Extract the [x, y] coordinate from the center of the cell holding the provided text.  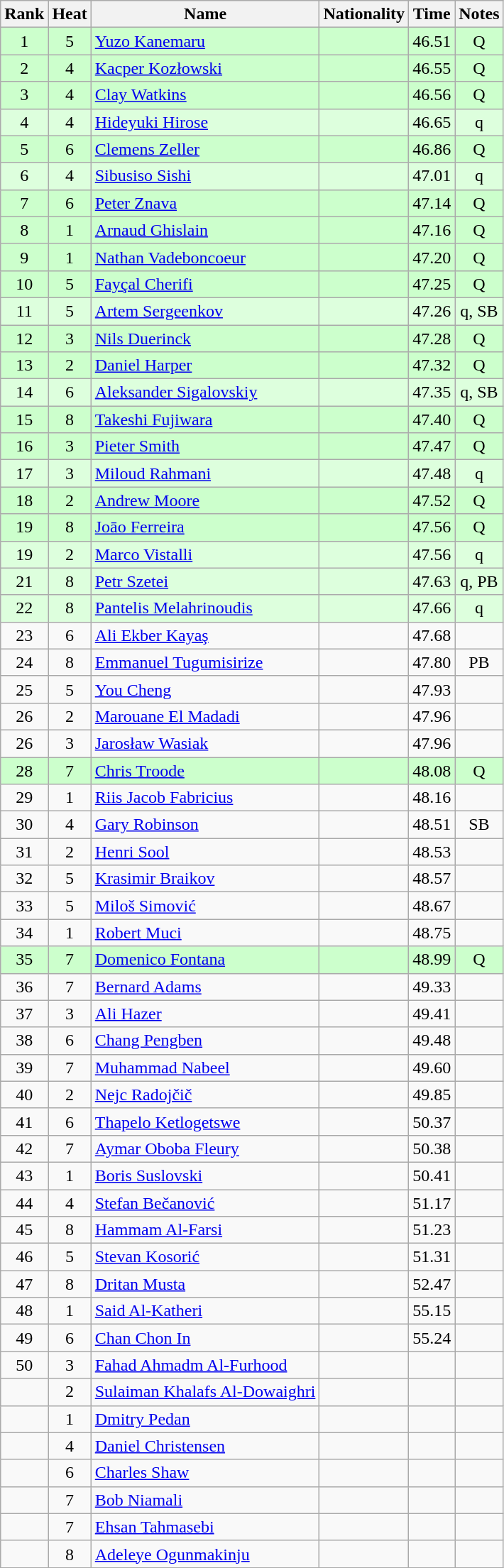
Bernard Adams [205, 987]
47.01 [432, 176]
47.48 [432, 473]
48.51 [432, 825]
Domenico Fontana [205, 960]
Petr Szetei [205, 581]
12 [24, 339]
10 [24, 284]
Daniel Harper [205, 366]
Name [205, 14]
55.15 [432, 1311]
14 [24, 393]
Fahad Ahmadm Al-Furhood [205, 1365]
48.57 [432, 879]
47.63 [432, 581]
23 [24, 635]
Chris Troode [205, 770]
Notes [479, 14]
Muhammad Nabeel [205, 1068]
48.99 [432, 960]
47.80 [432, 662]
51.17 [432, 1203]
Henri Sool [205, 852]
47 [24, 1284]
Chan Chon In [205, 1338]
46.86 [432, 149]
11 [24, 311]
Ehsan Tahmasebi [205, 1527]
Gary Robinson [205, 825]
Krasimir Braikov [205, 879]
Boris Suslovski [205, 1175]
47.20 [432, 257]
43 [24, 1175]
50.38 [432, 1148]
47.25 [432, 284]
50 [24, 1365]
Stevan Kosorić [205, 1257]
Daniel Christensen [205, 1446]
Andrew Moore [205, 500]
48.67 [432, 906]
47.35 [432, 393]
31 [24, 852]
48.75 [432, 933]
Heat [70, 14]
55.24 [432, 1338]
34 [24, 933]
47.16 [432, 230]
49.33 [432, 987]
42 [24, 1148]
Pieter Smith [205, 446]
Nathan Vadeboncoeur [205, 257]
Aleksander Sigalovskiy [205, 393]
38 [24, 1041]
Aymar Oboba Fleury [205, 1148]
47.26 [432, 311]
46.65 [432, 122]
Rank [24, 14]
Thapelo Ketlogetswe [205, 1122]
Miloš Simović [205, 906]
44 [24, 1203]
46.55 [432, 68]
Kacper Kozłowski [205, 68]
36 [24, 987]
Clay Watkins [205, 95]
17 [24, 473]
47.32 [432, 366]
50.37 [432, 1122]
9 [24, 257]
Peter Znava [205, 203]
37 [24, 1014]
48.08 [432, 770]
Clemens Zeller [205, 149]
25 [24, 689]
q, PB [479, 581]
Emmanuel Tugumisirize [205, 662]
Charles Shaw [205, 1473]
52.47 [432, 1284]
Yuzo Kanemaru [205, 41]
Said Al-Katheri [205, 1311]
32 [24, 879]
16 [24, 446]
Artem Sergeenkov [205, 311]
Robert Muci [205, 933]
Bob Niamali [205, 1500]
Ali Ekber Kayaş [205, 635]
45 [24, 1230]
49.85 [432, 1095]
Fayçal Cherifi [205, 284]
SB [479, 825]
22 [24, 608]
Ali Hazer [205, 1014]
Adeleye Ogunmakinju [205, 1554]
40 [24, 1095]
Riis Jacob Fabricius [205, 798]
51.23 [432, 1230]
You Cheng [205, 689]
49.60 [432, 1068]
51.31 [432, 1257]
Nils Duerinck [205, 339]
46 [24, 1257]
Dritan Musta [205, 1284]
49.41 [432, 1014]
18 [24, 500]
41 [24, 1122]
Nationality [364, 14]
Sulaiman Khalafs Al-Dowaighri [205, 1392]
Chang Pengben [205, 1041]
Hammam Al-Farsi [205, 1230]
13 [24, 366]
Joāo Ferreira [205, 527]
15 [24, 420]
Marco Vistalli [205, 554]
29 [24, 798]
Jarosław Wasiak [205, 743]
24 [24, 662]
47.66 [432, 608]
28 [24, 770]
Arnaud Ghislain [205, 230]
46.56 [432, 95]
47.52 [432, 500]
Pantelis Melahrinoudis [205, 608]
Marouane El Madadi [205, 716]
Stefan Bečanović [205, 1203]
Nejc Radojčič [205, 1095]
48 [24, 1311]
47.40 [432, 420]
Takeshi Fujiwara [205, 420]
50.41 [432, 1175]
39 [24, 1068]
48.53 [432, 852]
47.68 [432, 635]
21 [24, 581]
Hideyuki Hirose [205, 122]
30 [24, 825]
47.93 [432, 689]
Dmitry Pedan [205, 1419]
49.48 [432, 1041]
48.16 [432, 798]
Time [432, 14]
PB [479, 662]
47.47 [432, 446]
35 [24, 960]
33 [24, 906]
46.51 [432, 41]
47.14 [432, 203]
Miloud Rahmani [205, 473]
Sibusiso Sishi [205, 176]
47.28 [432, 339]
49 [24, 1338]
